Extract the [x, y] coordinate from the center of the cell holding the provided text.  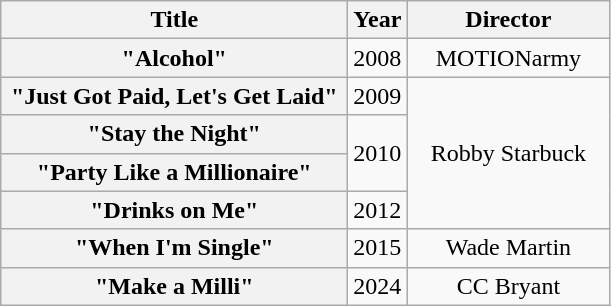
2009 [378, 96]
MOTIONarmy [508, 58]
"When I'm Single" [174, 248]
"Party Like a Millionaire" [174, 172]
"Make a Milli" [174, 286]
Wade Martin [508, 248]
2008 [378, 58]
"Just Got Paid, Let's Get Laid" [174, 96]
"Stay the Night" [174, 134]
2024 [378, 286]
"Drinks on Me" [174, 210]
"Alcohol" [174, 58]
CC Bryant [508, 286]
Director [508, 20]
2012 [378, 210]
Robby Starbuck [508, 153]
Year [378, 20]
2015 [378, 248]
Title [174, 20]
2010 [378, 153]
